Return (X, Y) of the center of cell containing provided text 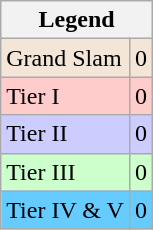
Tier I (66, 96)
Tier II (66, 134)
Tier IV & V (66, 210)
Grand Slam (66, 58)
Tier III (66, 172)
Legend (77, 20)
